Pinpoint the cell where the given text exists, returning its (X, Y) midpoint coordinate. 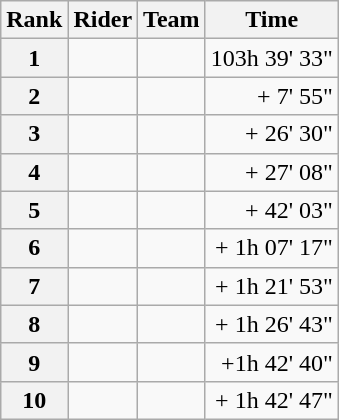
+1h 42' 40" (272, 362)
+ 7' 55" (272, 96)
4 (34, 172)
5 (34, 210)
+ 42' 03" (272, 210)
2 (34, 96)
8 (34, 324)
1 (34, 58)
Team (172, 20)
9 (34, 362)
+ 26' 30" (272, 134)
103h 39' 33" (272, 58)
6 (34, 248)
7 (34, 286)
Rank (34, 20)
+ 1h 21' 53" (272, 286)
Rider (103, 20)
+ 1h 07' 17" (272, 248)
3 (34, 134)
+ 1h 26' 43" (272, 324)
Time (272, 20)
+ 27' 08" (272, 172)
+ 1h 42' 47" (272, 400)
10 (34, 400)
